Locate the cell with the specified text and output its (x, y) center coordinate. 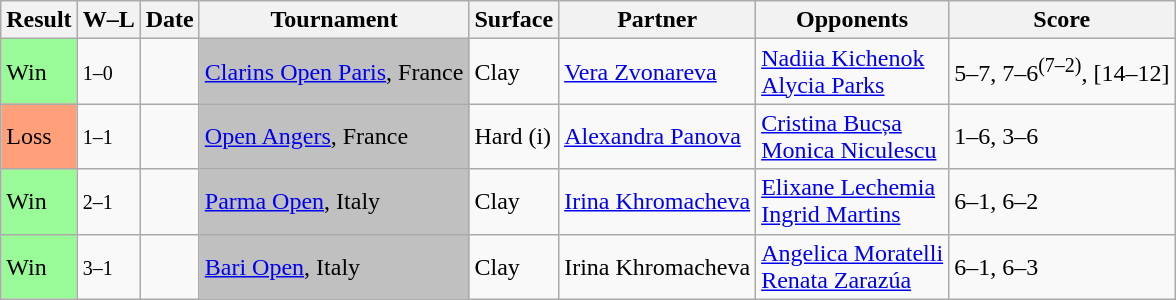
3–1 (108, 266)
6–1, 6–3 (1062, 266)
1–1 (108, 136)
Hard (i) (514, 136)
Elixane Lechemia Ingrid Martins (852, 202)
Date (170, 20)
Tournament (334, 20)
Cristina Bucșa Monica Niculescu (852, 136)
Score (1062, 20)
1–6, 3–6 (1062, 136)
Alexandra Panova (658, 136)
Vera Zvonareva (658, 72)
Loss (39, 136)
1–0 (108, 72)
5–7, 7–6(7–2), [14–12] (1062, 72)
Bari Open, Italy (334, 266)
Nadiia Kichenok Alycia Parks (852, 72)
Surface (514, 20)
Angelica Moratelli Renata Zarazúa (852, 266)
W–L (108, 20)
6–1, 6–2 (1062, 202)
Partner (658, 20)
Open Angers, France (334, 136)
Opponents (852, 20)
Clarins Open Paris, France (334, 72)
Result (39, 20)
2–1 (108, 202)
Parma Open, Italy (334, 202)
